Find where the given text appears and provide that cell's center as [x, y] coordinate. 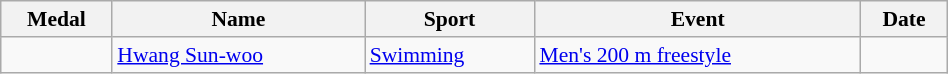
Hwang Sun-woo [238, 55]
Name [238, 19]
Swimming [450, 55]
Date [904, 19]
Event [698, 19]
Sport [450, 19]
Medal [57, 19]
Men's 200 m freestyle [698, 55]
